Output the [X, Y] coordinate of the center of the cell containing the given text.  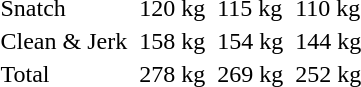
154 kg [250, 41]
158 kg [172, 41]
